Scan for the cell matching the given text and deliver its [X, Y] coordinate at center. 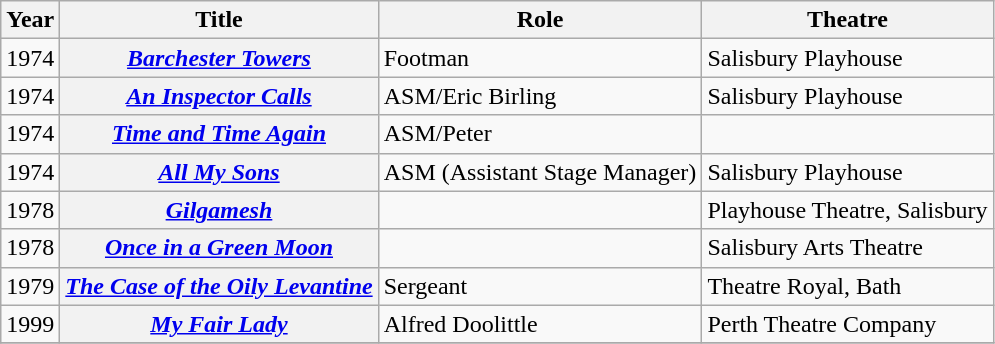
Barchester Towers [219, 58]
Perth Theatre Company [848, 324]
Once in a Green Moon [219, 248]
Role [540, 20]
ASM/Peter [540, 134]
All My Sons [219, 172]
Theatre [848, 20]
ASM (Assistant Stage Manager) [540, 172]
Theatre Royal, Bath [848, 286]
My Fair Lady [219, 324]
An Inspector Calls [219, 96]
The Case of the Oily Levantine [219, 286]
Playhouse Theatre, Salisbury [848, 210]
Year [30, 20]
Title [219, 20]
Footman [540, 58]
ASM/Eric Birling [540, 96]
Salisbury Arts Theatre [848, 248]
Alfred Doolittle [540, 324]
1999 [30, 324]
Sergeant [540, 286]
1979 [30, 286]
Time and Time Again [219, 134]
Gilgamesh [219, 210]
